Return [x, y] of the center of cell containing provided text 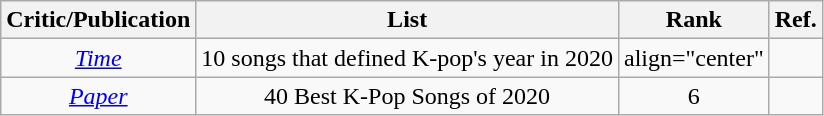
Paper [98, 96]
align="center" [694, 58]
Time [98, 58]
6 [694, 96]
Ref. [796, 20]
Rank [694, 20]
40 Best K-Pop Songs of 2020 [408, 96]
10 songs that defined K-pop's year in 2020 [408, 58]
List [408, 20]
Critic/Publication [98, 20]
